From the cell containing the given text, extract its center point as [x, y] coordinate. 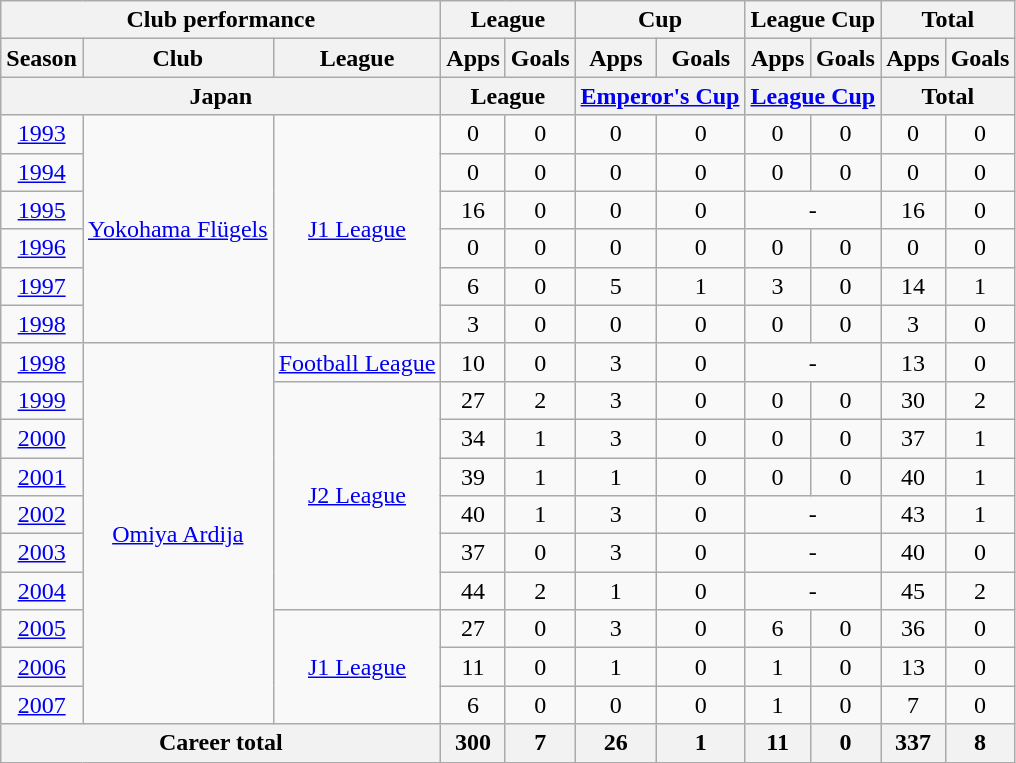
34 [473, 438]
2002 [42, 515]
5 [616, 286]
2007 [42, 705]
43 [913, 515]
2006 [42, 667]
2005 [42, 629]
10 [473, 362]
300 [473, 743]
14 [913, 286]
2004 [42, 591]
1993 [42, 134]
Japan [221, 96]
26 [616, 743]
2000 [42, 438]
1996 [42, 248]
Club performance [221, 20]
30 [913, 400]
Emperor's Cup [660, 96]
45 [913, 591]
Cup [660, 20]
2003 [42, 553]
2001 [42, 477]
J2 League [357, 495]
1997 [42, 286]
Season [42, 58]
1995 [42, 210]
Football League [357, 362]
36 [913, 629]
Club [178, 58]
337 [913, 743]
8 [980, 743]
1994 [42, 172]
39 [473, 477]
Omiya Ardija [178, 534]
Career total [221, 743]
1999 [42, 400]
Yokohama Flügels [178, 229]
44 [473, 591]
